Pinpoint the cell where the given text exists, returning its [X, Y] midpoint coordinate. 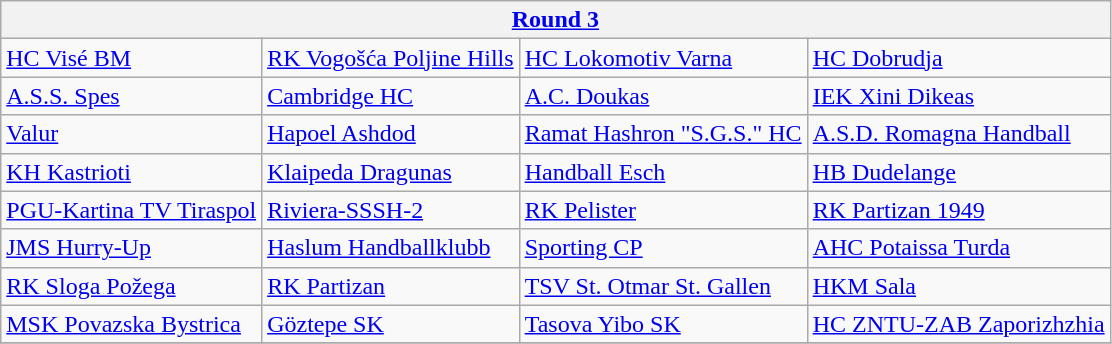
RK Pelister [663, 210]
Ramat Hashron "S.G.S." HC [663, 134]
Haslum Handballklubb [391, 248]
A.S.D. Romagna Handball [958, 134]
HC Lokomotiv Varna [663, 58]
Riviera-SSSH-2 [391, 210]
Handball Esch [663, 172]
HB Dudelange [958, 172]
Sporting CP [663, 248]
HC Dobrudja [958, 58]
Göztepe SK [391, 324]
Tasova Yibo SK [663, 324]
RK Sloga Požega [132, 286]
Cambridge HC [391, 96]
Valur [132, 134]
RK Partizan 1949 [958, 210]
HC ZNTU-ZAB Zaporizhzhia [958, 324]
AHC Potaissa Turda [958, 248]
A.S.S. Spes [132, 96]
RK Vogošća Poljine Hills [391, 58]
PGU-Kartina TV Tiraspol [132, 210]
HKM Sala [958, 286]
JMS Hurry-Up [132, 248]
IEK Xini Dikeas [958, 96]
Klaipeda Dragunas [391, 172]
MSK Povazska Bystrica [132, 324]
Hapoel Ashdod [391, 134]
RK Partizan [391, 286]
TSV St. Otmar St. Gallen [663, 286]
Round 3 [556, 20]
HC Visé BM [132, 58]
A.C. Doukas [663, 96]
KH Kastrioti [132, 172]
